Search for the cell housing the specified text and yield its (X, Y) center coordinate. 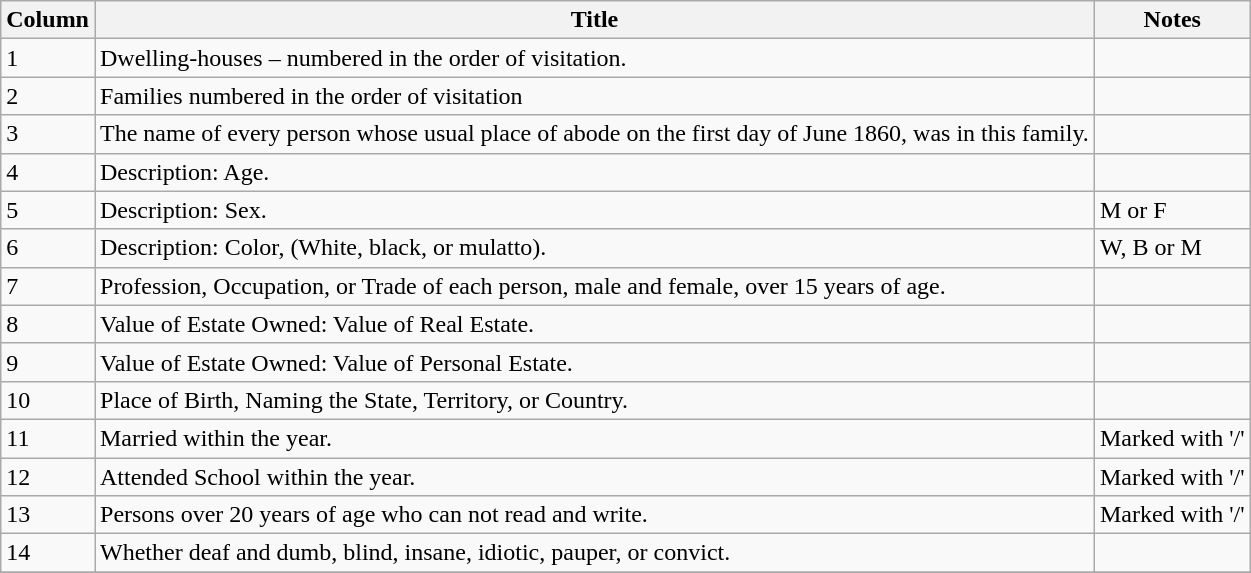
Title (594, 20)
Description: Age. (594, 172)
2 (48, 96)
W, B or M (1172, 248)
Value of Estate Owned: Value of Real Estate. (594, 324)
Description: Color, (White, black, or mulatto). (594, 248)
The name of every person whose usual place of abode on the first day of June 1860, was in this family. (594, 134)
Families numbered in the order of visitation (594, 96)
Value of Estate Owned: Value of Personal Estate. (594, 362)
13 (48, 515)
1 (48, 58)
14 (48, 553)
10 (48, 400)
Column (48, 20)
Profession, Occupation, or Trade of each person, male and female, over 15 years of age. (594, 286)
Whether deaf and dumb, blind, insane, idiotic, pauper, or convict. (594, 553)
9 (48, 362)
Attended School within the year. (594, 477)
11 (48, 438)
Place of Birth, Naming the State, Territory, or Country. (594, 400)
8 (48, 324)
Notes (1172, 20)
3 (48, 134)
M or F (1172, 210)
Description: Sex. (594, 210)
7 (48, 286)
Married within the year. (594, 438)
Dwelling-houses – numbered in the order of visitation. (594, 58)
5 (48, 210)
4 (48, 172)
Persons over 20 years of age who can not read and write. (594, 515)
12 (48, 477)
6 (48, 248)
